Locate the cell with the specified text and output its (X, Y) center coordinate. 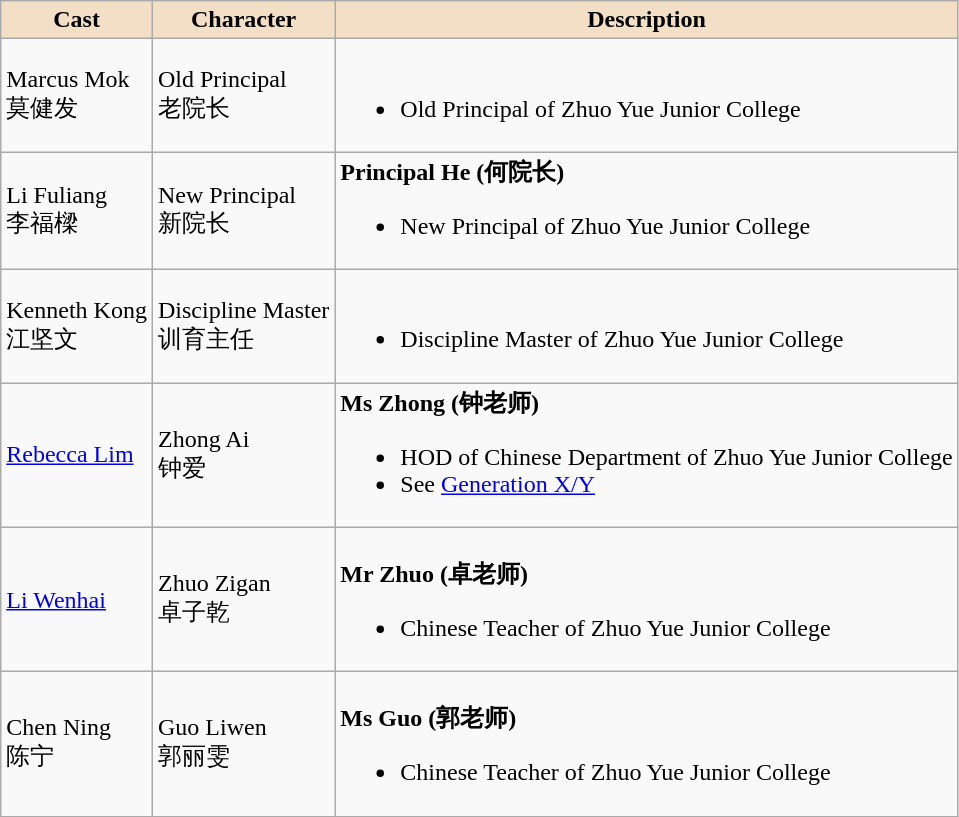
Marcus Mok 莫健发 (77, 96)
Zhong Ai 钟爱 (243, 454)
New Principal 新院长 (243, 211)
Discipline Master of Zhuo Yue Junior College (646, 326)
Ms Zhong (钟老师)HOD of Chinese Department of Zhuo Yue Junior CollegeSee Generation X/Y (646, 454)
Rebecca Lim (77, 454)
Li Fuliang 李福樑 (77, 211)
Description (646, 20)
Chen Ning 陈宁 (77, 744)
Ms Guo (郭老师)Chinese Teacher of Zhuo Yue Junior College (646, 744)
Cast (77, 20)
Mr Zhuo (卓老师)Chinese Teacher of Zhuo Yue Junior College (646, 600)
Principal He (何院长)New Principal of Zhuo Yue Junior College (646, 211)
Old Principal 老院长 (243, 96)
Zhuo Zigan 卓子乾 (243, 600)
Li Wenhai (77, 600)
Guo Liwen 郭丽雯 (243, 744)
Character (243, 20)
Kenneth Kong 江坚文 (77, 326)
Old Principal of Zhuo Yue Junior College (646, 96)
Discipline Master 训育主任 (243, 326)
